For the text-containing cell, return its midpoint in [x, y] coordinate format. 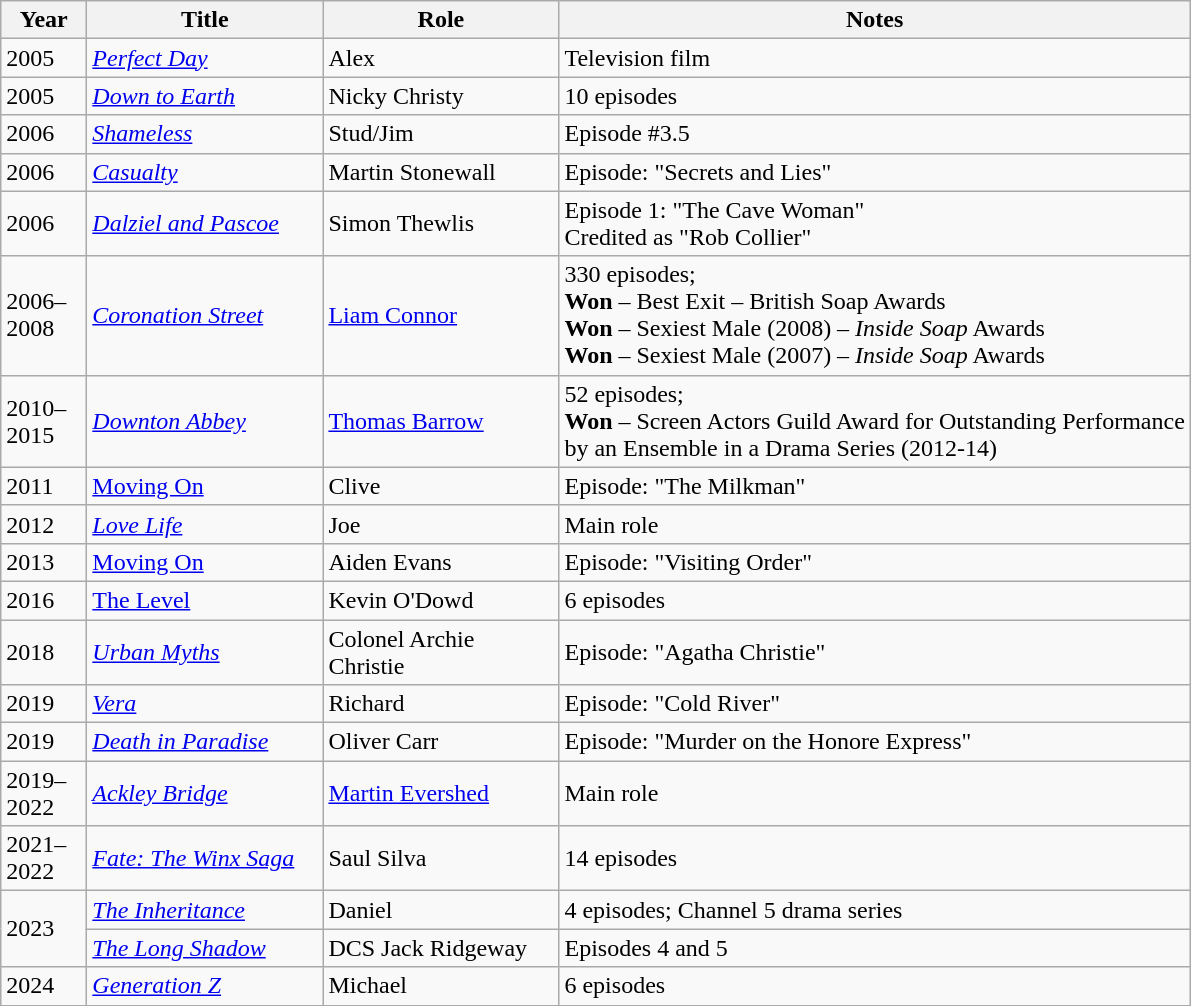
Ackley Bridge [205, 794]
Coronation Street [205, 316]
Michael [441, 986]
Episode #3.5 [874, 134]
10 episodes [874, 96]
Dalziel and Pascoe [205, 224]
Year [44, 20]
Death in Paradise [205, 742]
Saul Silva [441, 858]
Love Life [205, 524]
Oliver Carr [441, 742]
Colonel Archie Christie [441, 652]
Generation Z [205, 986]
Perfect Day [205, 58]
Stud/Jim [441, 134]
2013 [44, 562]
Episode: "Murder on the Honore Express" [874, 742]
The Level [205, 600]
2010–2015 [44, 421]
Casualty [205, 172]
Notes [874, 20]
2021–2022 [44, 858]
14 episodes [874, 858]
4 episodes; Channel 5 drama series [874, 910]
The Long Shadow [205, 948]
Nicky Christy [441, 96]
Episode: "The Milkman" [874, 486]
2006–2008 [44, 316]
Clive [441, 486]
Liam Connor [441, 316]
330 episodes; Won – Best Exit – British Soap Awards Won – Sexiest Male (2008) – Inside Soap Awards Won – Sexiest Male (2007) – Inside Soap Awards [874, 316]
2019–2022 [44, 794]
Episode 1: "The Cave Woman" Credited as "Rob Collier" [874, 224]
Down to Earth [205, 96]
Martin Evershed [441, 794]
2012 [44, 524]
Martin Stonewall [441, 172]
The Inheritance [205, 910]
Role [441, 20]
Downton Abbey [205, 421]
Richard [441, 704]
Shameless [205, 134]
Episode: "Visiting Order" [874, 562]
Kevin O'Dowd [441, 600]
Daniel [441, 910]
2016 [44, 600]
Television film [874, 58]
Urban Myths [205, 652]
Thomas Barrow [441, 421]
2018 [44, 652]
Vera [205, 704]
Joe [441, 524]
DCS Jack Ridgeway [441, 948]
52 episodes; Won – Screen Actors Guild Award for Outstanding Performance by an Ensemble in a Drama Series (2012-14) [874, 421]
2011 [44, 486]
Title [205, 20]
Episode: "Cold River" [874, 704]
2023 [44, 929]
Aiden Evans [441, 562]
2024 [44, 986]
Episode: "Secrets and Lies" [874, 172]
Fate: The Winx Saga [205, 858]
Simon Thewlis [441, 224]
Episodes 4 and 5 [874, 948]
Alex [441, 58]
Episode: "Agatha Christie" [874, 652]
